Return [x, y] of the center of cell containing provided text 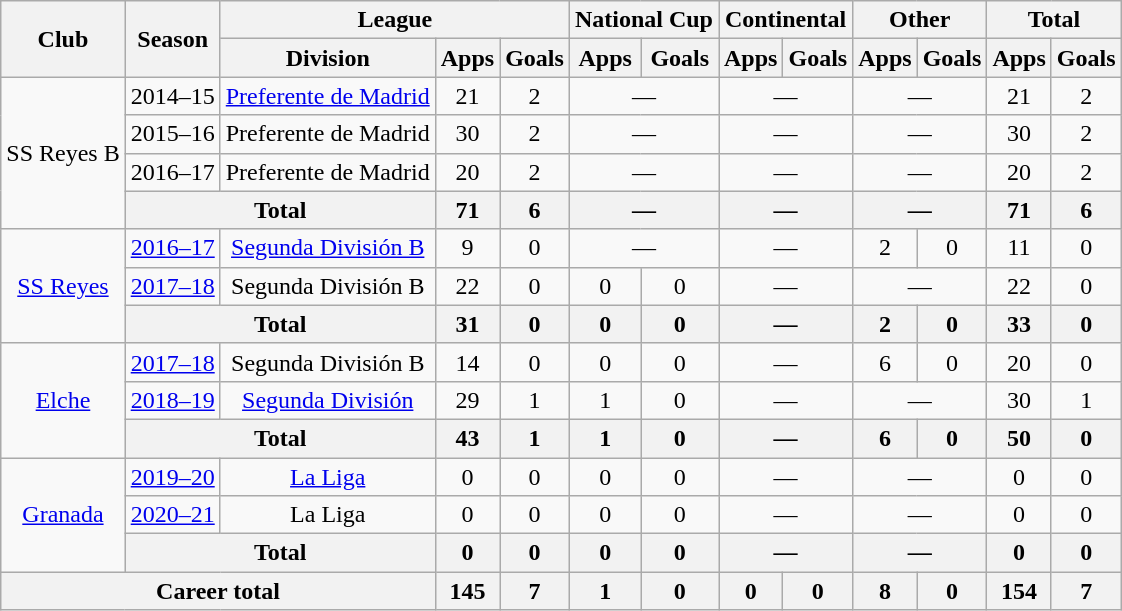
2019–20 [172, 477]
43 [467, 438]
50 [1019, 438]
9 [467, 248]
Division [328, 58]
33 [1019, 324]
Segunda División [328, 400]
Continental [785, 20]
2018–19 [172, 400]
Season [172, 39]
11 [1019, 248]
Elche [63, 400]
2020–21 [172, 515]
29 [467, 400]
SS Reyes [63, 286]
2014–15 [172, 96]
2015–16 [172, 134]
National Cup [644, 20]
31 [467, 324]
8 [885, 591]
14 [467, 362]
League [394, 20]
154 [1019, 591]
SS Reyes B [63, 153]
Career total [218, 591]
145 [467, 591]
Granada [63, 515]
Club [63, 39]
Other [920, 20]
